Output the (x, y) coordinate of the center of the cell containing the given text.  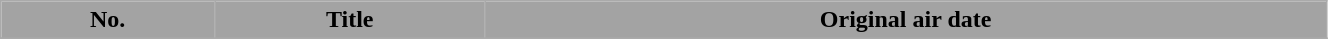
Original air date (906, 20)
Title (350, 20)
No. (108, 20)
